Detect which cell encompasses the target text, then output its [X, Y] center coordinate. 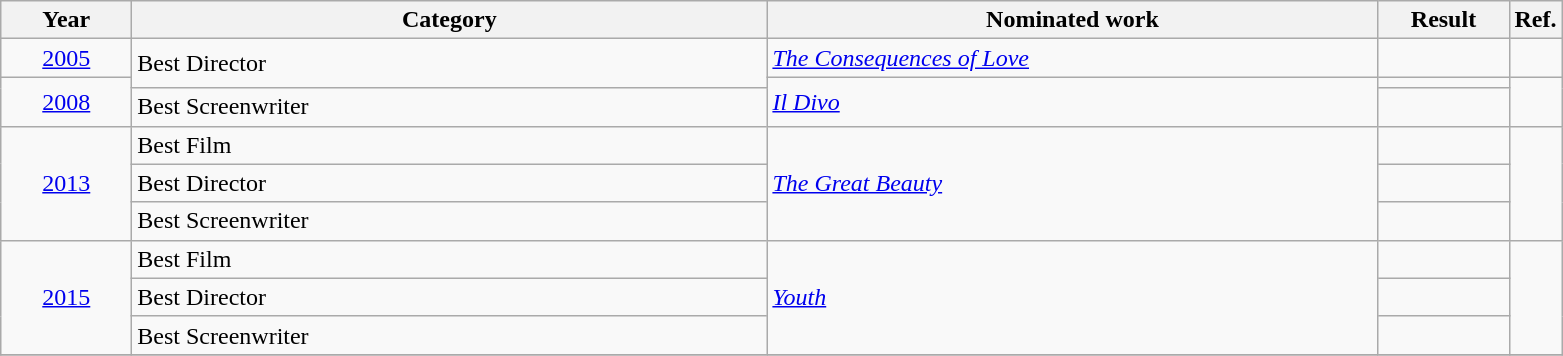
Youth [1072, 297]
Result [1444, 20]
Year [66, 20]
2015 [66, 297]
2005 [66, 58]
The Consequences of Love [1072, 58]
The Great Beauty [1072, 183]
2008 [66, 102]
2013 [66, 183]
Nominated work [1072, 20]
Il Divo [1072, 102]
Category [450, 20]
Ref. [1536, 20]
